Scan for the cell matching the given text and deliver its (X, Y) coordinate at center. 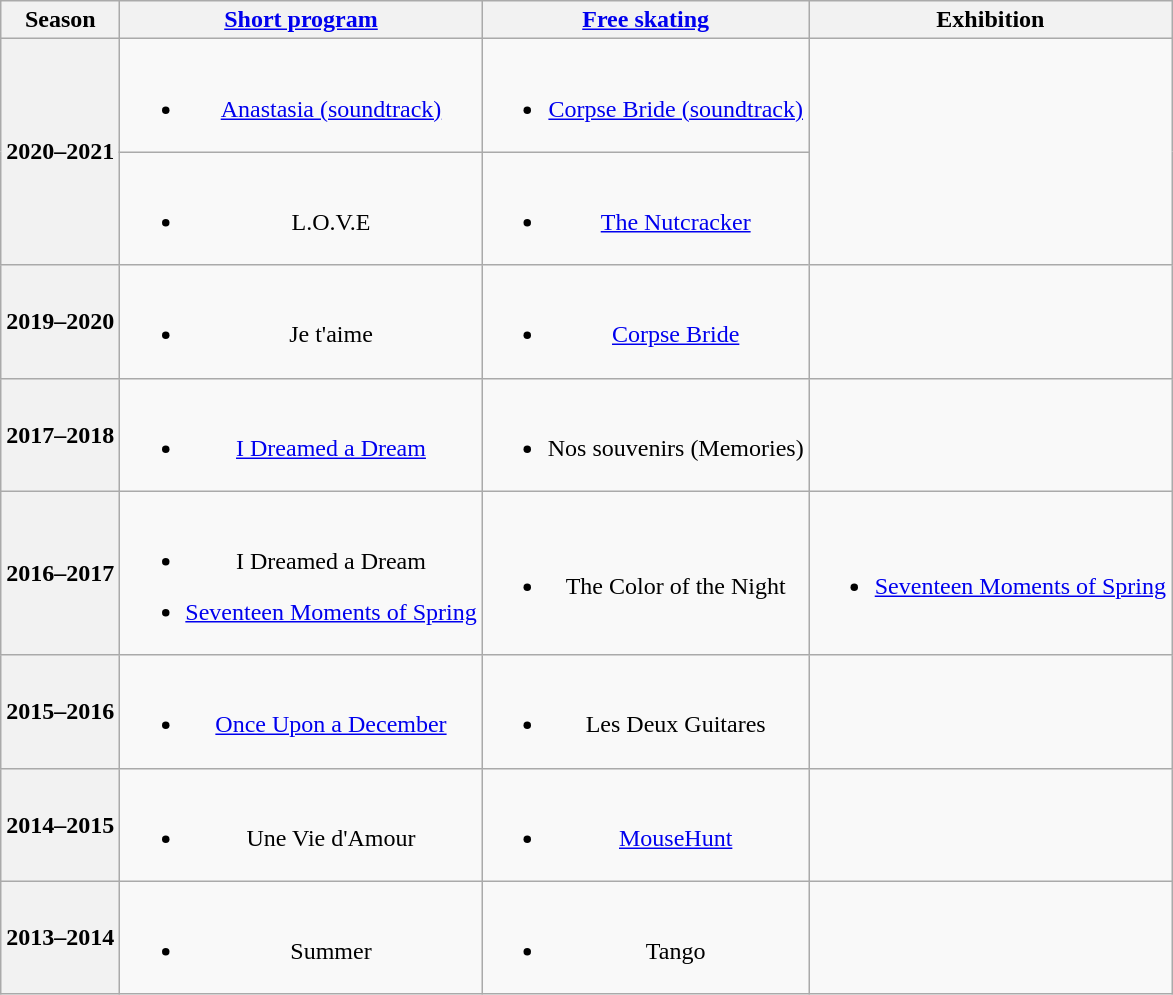
Free skating (646, 20)
The Color of the Night (646, 573)
2020–2021 (60, 152)
Nos souvenirs (Memories) (646, 434)
2019–2020 (60, 322)
Une Vie d'Amour (301, 824)
2015–2016 (60, 712)
2014–2015 (60, 824)
Anastasia (soundtrack) (301, 96)
Exhibition (990, 20)
2016–2017 (60, 573)
The Nutcracker (646, 208)
Seventeen Moments of Spring (990, 573)
Season (60, 20)
Tango (646, 938)
MouseHunt (646, 824)
2017–2018 (60, 434)
Corpse Bride (646, 322)
2013–2014 (60, 938)
Je t'aime (301, 322)
Corpse Bride (soundtrack) (646, 96)
I Dreamed a Dream (301, 434)
I Dreamed a Dream Seventeen Moments of Spring (301, 573)
Once Upon a December (301, 712)
Short program (301, 20)
Summer (301, 938)
L.O.V.E (301, 208)
Les Deux Guitares (646, 712)
